Identify which cell holds the provided text, then report its [X, Y] central coordinate. 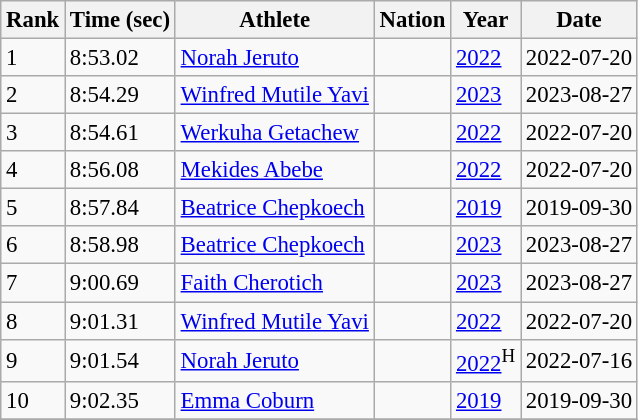
1 [33, 58]
9:01.31 [120, 321]
Athlete [274, 20]
8:54.29 [120, 95]
Emma Coburn [274, 400]
8:53.02 [120, 58]
4 [33, 170]
6 [33, 245]
Faith Cherotich [274, 283]
Time (sec) [120, 20]
2 [33, 95]
Werkuha Getachew [274, 133]
3 [33, 133]
Mekides Abebe [274, 170]
8:54.61 [120, 133]
9:02.35 [120, 400]
Rank [33, 20]
Year [486, 20]
Date [578, 20]
8 [33, 321]
8:58.98 [120, 245]
8:57.84 [120, 208]
9 [33, 360]
9:01.54 [120, 360]
2022-07-16 [578, 360]
5 [33, 208]
Nation [412, 20]
7 [33, 283]
10 [33, 400]
2022H [486, 360]
9:00.69 [120, 283]
8:56.08 [120, 170]
